Extract the (X, Y) coordinate from the center of the cell holding the provided text.  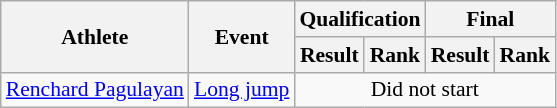
Event (242, 36)
Qualification (360, 19)
Did not start (424, 90)
Long jump (242, 90)
Renchard Pagulayan (95, 90)
Athlete (95, 36)
Final (490, 19)
